Output the (x, y) coordinate of the center of the cell containing the given text.  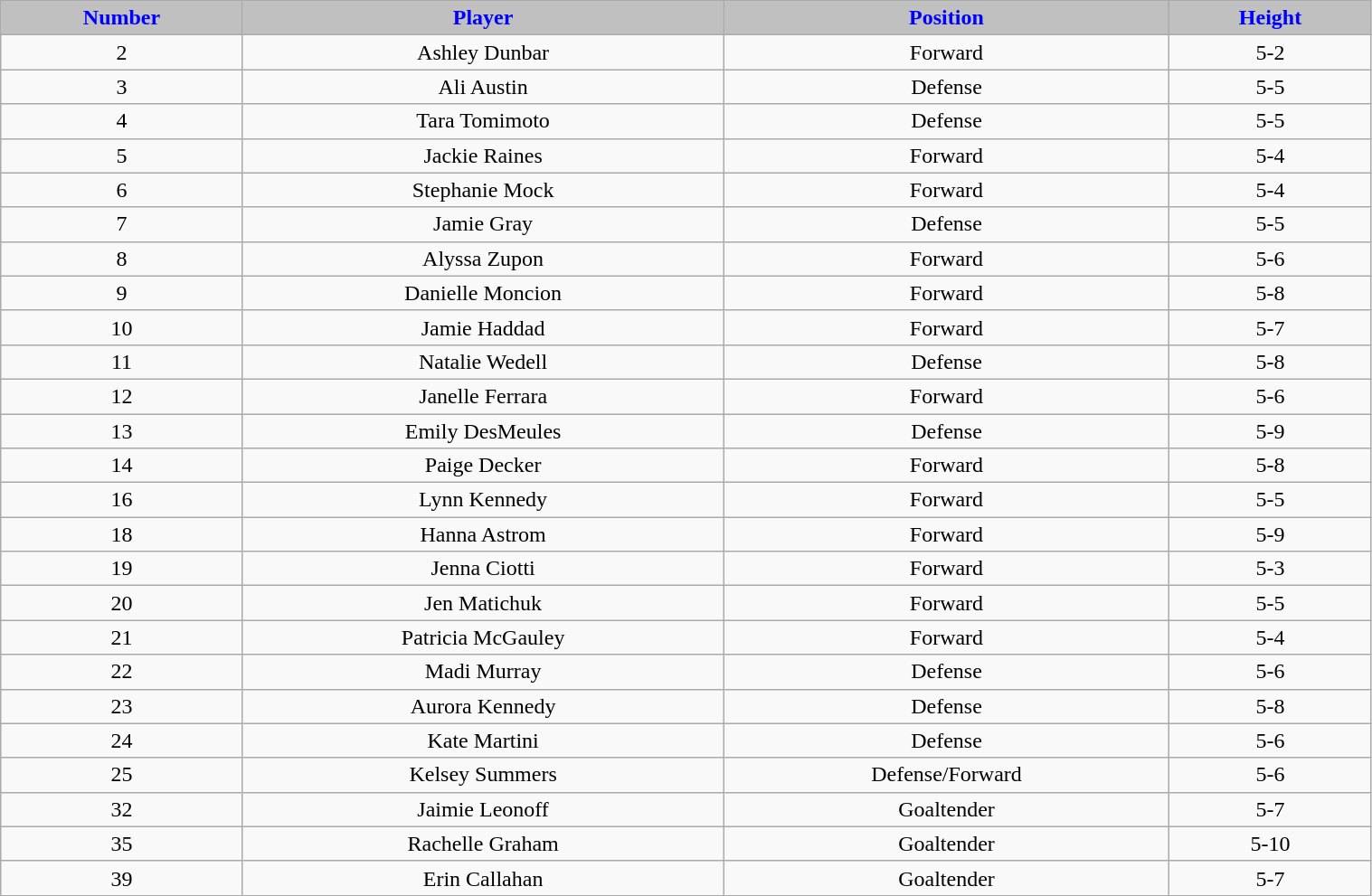
Jackie Raines (483, 156)
Rachelle Graham (483, 844)
Kelsey Summers (483, 775)
18 (121, 534)
Kate Martini (483, 740)
Ashley Dunbar (483, 52)
Height (1270, 18)
Alyssa Zupon (483, 259)
Number (121, 18)
Danielle Moncion (483, 293)
Defense/Forward (946, 775)
23 (121, 706)
7 (121, 224)
4 (121, 121)
25 (121, 775)
Position (946, 18)
Patricia McGauley (483, 637)
8 (121, 259)
19 (121, 569)
39 (121, 878)
9 (121, 293)
35 (121, 844)
Stephanie Mock (483, 190)
Jamie Gray (483, 224)
22 (121, 672)
Jamie Haddad (483, 327)
14 (121, 466)
Jen Matichuk (483, 603)
5-2 (1270, 52)
5-3 (1270, 569)
Ali Austin (483, 87)
5-10 (1270, 844)
Jenna Ciotti (483, 569)
32 (121, 809)
Natalie Wedell (483, 362)
Erin Callahan (483, 878)
Emily DesMeules (483, 431)
Madi Murray (483, 672)
Aurora Kennedy (483, 706)
3 (121, 87)
Jaimie Leonoff (483, 809)
2 (121, 52)
21 (121, 637)
6 (121, 190)
Hanna Astrom (483, 534)
16 (121, 500)
20 (121, 603)
5 (121, 156)
Janelle Ferrara (483, 396)
13 (121, 431)
Lynn Kennedy (483, 500)
Paige Decker (483, 466)
12 (121, 396)
24 (121, 740)
10 (121, 327)
Player (483, 18)
11 (121, 362)
Tara Tomimoto (483, 121)
